Find where the given text appears and provide that cell's center as (x, y) coordinate. 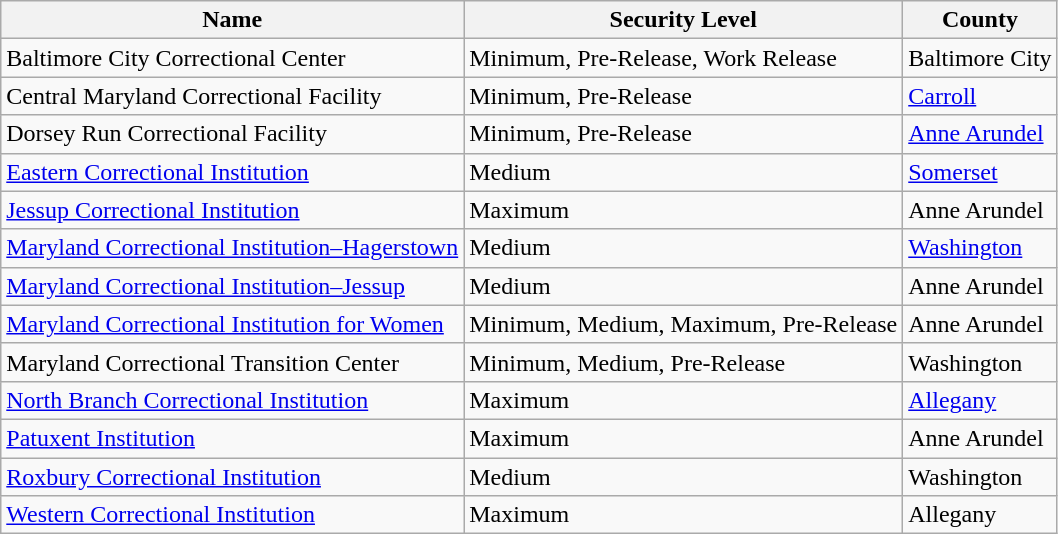
Somerset (980, 172)
Western Correctional Institution (232, 515)
Minimum, Pre-Release, Work Release (684, 58)
County (980, 20)
Security Level (684, 20)
Maryland Correctional Institution for Women (232, 324)
Baltimore City (980, 58)
Roxbury Correctional Institution (232, 477)
Maryland Correctional Transition Center (232, 362)
Minimum, Medium, Pre-Release (684, 362)
Eastern Correctional Institution (232, 172)
Name (232, 20)
Minimum, Medium, Maximum, Pre-Release (684, 324)
Maryland Correctional Institution–Hagerstown (232, 248)
Maryland Correctional Institution–Jessup (232, 286)
Central Maryland Correctional Facility (232, 96)
Baltimore City Correctional Center (232, 58)
North Branch Correctional Institution (232, 400)
Carroll (980, 96)
Patuxent Institution (232, 438)
Jessup Correctional Institution (232, 210)
Dorsey Run Correctional Facility (232, 134)
